Determine the [X, Y] coordinate at the center of the cell enclosing the given text.  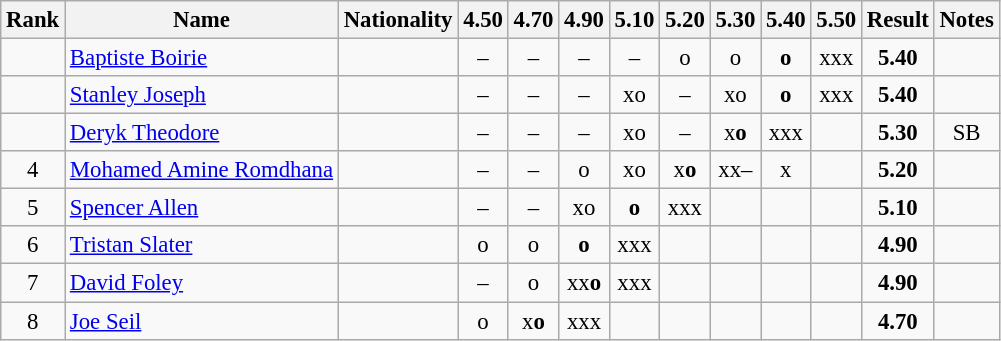
Notes [966, 20]
Deryk Theodore [202, 133]
SB [966, 133]
6 [33, 245]
7 [33, 283]
Nationality [398, 20]
8 [33, 321]
Name [202, 20]
Stanley Joseph [202, 95]
4.50 [483, 20]
5 [33, 208]
Joe Seil [202, 321]
Tristan Slater [202, 245]
Result [898, 20]
Baptiste Boirie [202, 58]
xx– [735, 170]
x [786, 170]
Rank [33, 20]
Mohamed Amine Romdhana [202, 170]
4 [33, 170]
5.50 [836, 20]
xxo [584, 283]
David Foley [202, 283]
Spencer Allen [202, 208]
